Find where the given text appears and provide that cell's center as (x, y) coordinate. 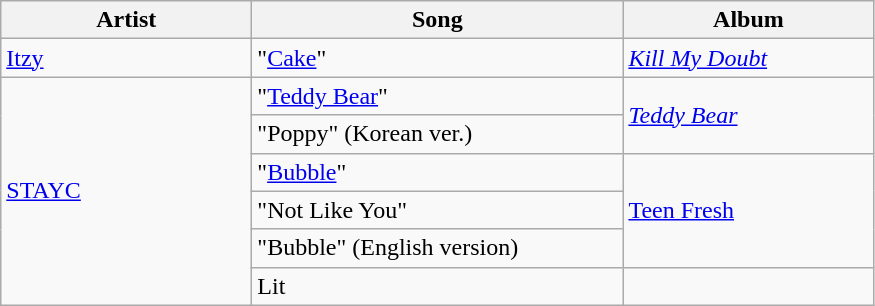
Artist (126, 20)
Kill My Doubt (748, 58)
"Teddy Bear" (438, 96)
"Poppy" (Korean ver.) (438, 134)
Teddy Bear (748, 115)
"Not Like You" (438, 210)
Teen Fresh (748, 210)
"Cake" (438, 58)
"Bubble" (438, 172)
"Bubble" (English version) (438, 248)
Song (438, 20)
STAYC (126, 191)
Album (748, 20)
Itzy (126, 58)
Lit (438, 286)
